Capture the cell that displays the provided text and extract its (X, Y) central coordinate. 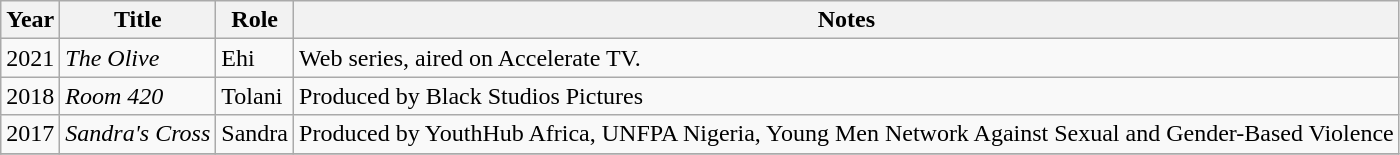
Web series, aired on Accelerate TV. (847, 58)
Tolani (255, 96)
Produced by Black Studios Pictures (847, 96)
Sandra (255, 134)
Notes (847, 20)
The Olive (138, 58)
2017 (30, 134)
2018 (30, 96)
Produced by YouthHub Africa, UNFPA Nigeria, Young Men Network Against Sexual and Gender-Based Violence (847, 134)
Role (255, 20)
Title (138, 20)
Ehi (255, 58)
2021 (30, 58)
Room 420 (138, 96)
Year (30, 20)
Sandra's Cross (138, 134)
